From the cell containing the given text, extract its center point as (X, Y) coordinate. 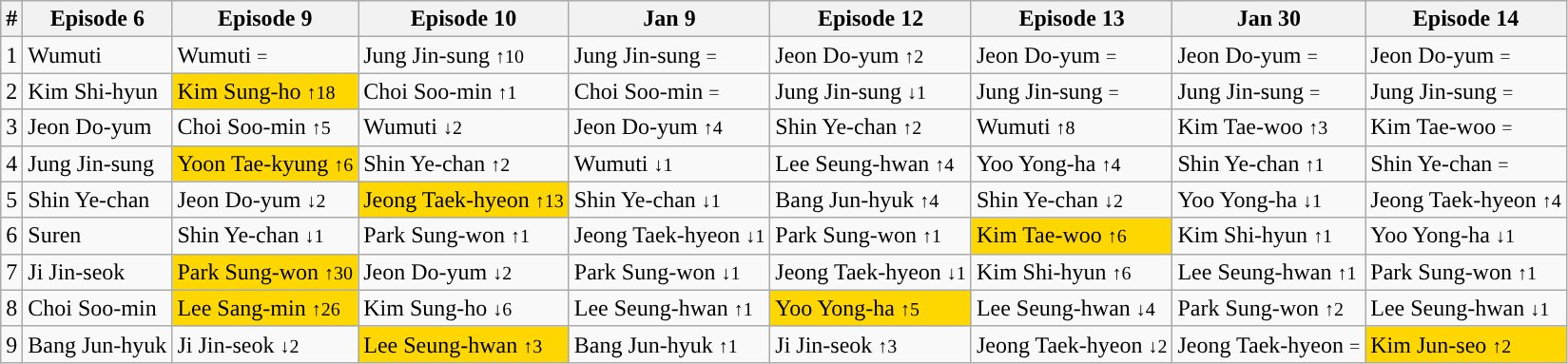
Bang Jun-hyuk ↑4 (871, 200)
Ji Jin-seok ↓2 (265, 344)
9 (11, 344)
Park Sung-won ↑30 (265, 272)
Jung Jin-sung ↓1 (871, 91)
Jan 30 (1268, 19)
Lee Seung-hwan ↑3 (464, 344)
Jung Jin-sung ↑10 (464, 55)
Ji Jin-seok (97, 272)
Jeon Do-yum (97, 127)
7 (11, 272)
# (11, 19)
Kim Shi-hyun ↑1 (1268, 236)
Jeong Taek-hyeon ↓2 (1072, 344)
4 (11, 163)
Kim Jun-seo ↑2 (1466, 344)
3 (11, 127)
Bang Jun-hyuk (97, 344)
2 (11, 91)
Yoon Tae-kyung ↑6 (265, 163)
Wumuti ↓2 (464, 127)
Wumuti ↓1 (669, 163)
6 (11, 236)
Choi Soo-min (97, 308)
Jeong Taek-hyeon = (1268, 344)
Jeong Taek-hyeon ↑13 (464, 200)
1 (11, 55)
Lee Seung-hwan ↑4 (871, 163)
Choi Soo-min ↑5 (265, 127)
Suren (97, 236)
Kim Tae-woo ↑6 (1072, 236)
Jeong Taek-hyeon ↑4 (1466, 200)
Yoo Yong-ha ↑5 (871, 308)
Episode 14 (1466, 19)
Wumuti (97, 55)
Jan 9 (669, 19)
Shin Ye-chan ↑1 (1268, 163)
Episode 10 (464, 19)
Choi Soo-min = (669, 91)
Shin Ye-chan = (1466, 163)
Kim Sung-ho ↑18 (265, 91)
Bang Jun-hyuk ↑1 (669, 344)
Jeon Do-yum ↑2 (871, 55)
Ji Jin-seok ↑3 (871, 344)
Yoo Yong-ha ↑4 (1072, 163)
8 (11, 308)
Shin Ye-chan (97, 200)
Lee Seung-hwan ↓1 (1466, 308)
Kim Tae-woo = (1466, 127)
Park Sung-won ↓1 (669, 272)
Choi Soo-min ↑1 (464, 91)
Wumuti ↑8 (1072, 127)
Kim Tae-woo ↑3 (1268, 127)
Shin Ye-chan ↓2 (1072, 200)
Kim Shi-hyun (97, 91)
Kim Shi-hyun ↑6 (1072, 272)
Episode 12 (871, 19)
Wumuti = (265, 55)
Jung Jin-sung (97, 163)
Episode 9 (265, 19)
Lee Seung-hwan ↓4 (1072, 308)
Jeon Do-yum ↑4 (669, 127)
Episode 6 (97, 19)
5 (11, 200)
Lee Sang-min ↑26 (265, 308)
Episode 13 (1072, 19)
Kim Sung-ho ↓6 (464, 308)
Park Sung-won ↑2 (1268, 308)
